Scan for the cell matching the given text and deliver its [x, y] coordinate at center. 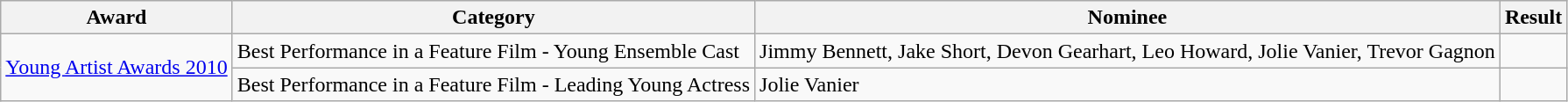
Nominee [1128, 18]
Young Artist Awards 2010 [117, 68]
Best Performance in a Feature Film - Leading Young Actress [493, 84]
Jolie Vanier [1128, 84]
Best Performance in a Feature Film - Young Ensemble Cast [493, 51]
Award [117, 18]
Jimmy Bennett, Jake Short, Devon Gearhart, Leo Howard, Jolie Vanier, Trevor Gagnon [1128, 51]
Result [1533, 18]
Category [493, 18]
